Output the [x, y] coordinate of the center of the cell containing the given text.  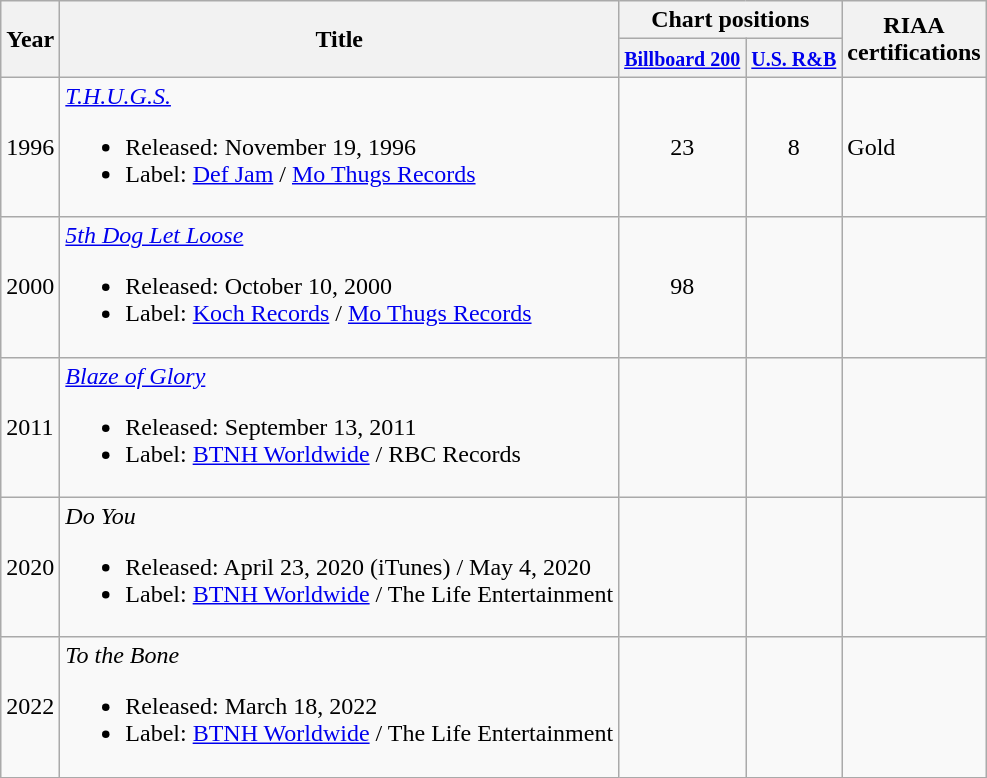
2022 [30, 707]
8 [794, 147]
2000 [30, 287]
Blaze of GloryReleased: September 13, 2011Label: BTNH Worldwide / RBC Records [340, 427]
Billboard 200 [682, 58]
Title [340, 39]
23 [682, 147]
To the BoneReleased: March 18, 2022Label: BTNH Worldwide / The Life Entertainment [340, 707]
Chart positions [730, 20]
Gold [914, 147]
RIAAcertifications [914, 39]
U.S. R&B [794, 58]
2011 [30, 427]
T.H.U.G.S.Released: November 19, 1996Label: Def Jam / Mo Thugs Records [340, 147]
98 [682, 287]
5th Dog Let LooseReleased: October 10, 2000Label: Koch Records / Mo Thugs Records [340, 287]
Do You Released: April 23, 2020 (iTunes) / May 4, 2020Label: BTNH Worldwide / The Life Entertainment [340, 567]
1996 [30, 147]
Year [30, 39]
2020 [30, 567]
